Search for the cell housing the specified text and yield its (X, Y) center coordinate. 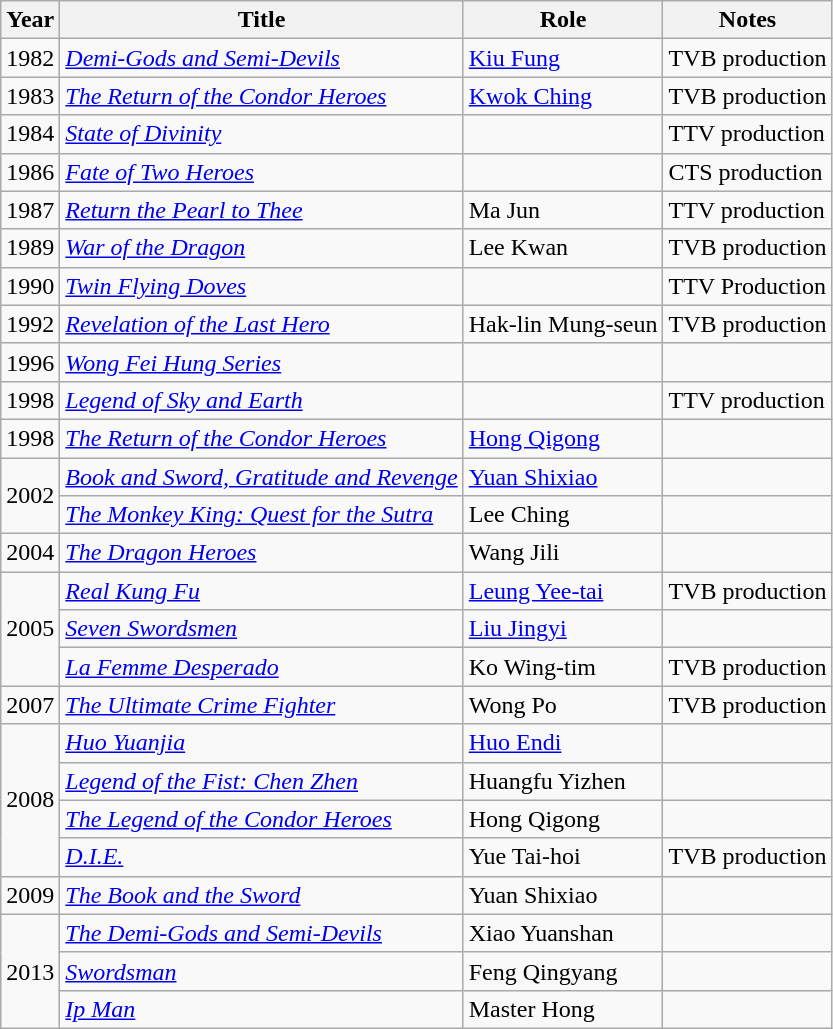
The Book and the Sword (262, 895)
The Demi-Gods and Semi-Devils (262, 933)
Ma Jun (563, 210)
Book and Sword, Gratitude and Revenge (262, 477)
The Monkey King: Quest for the Sutra (262, 515)
1986 (30, 172)
Seven Swordsmen (262, 629)
State of Divinity (262, 134)
Master Hong (563, 1009)
1989 (30, 248)
La Femme Desperado (262, 667)
Lee Kwan (563, 248)
Fate of Two Heroes (262, 172)
Twin Flying Doves (262, 286)
1992 (30, 324)
2008 (30, 800)
2004 (30, 553)
Wang Jili (563, 553)
Swordsman (262, 971)
Wong Fei Hung Series (262, 362)
Notes (748, 20)
Legend of the Fist: Chen Zhen (262, 781)
Ko Wing-tim (563, 667)
2009 (30, 895)
The Ultimate Crime Fighter (262, 705)
2013 (30, 971)
1987 (30, 210)
Revelation of the Last Hero (262, 324)
Liu Jingyi (563, 629)
Leung Yee-tai (563, 591)
Huo Endi (563, 743)
1990 (30, 286)
Xiao Yuanshan (563, 933)
TTV Production (748, 286)
Legend of Sky and Earth (262, 400)
CTS production (748, 172)
1984 (30, 134)
Kiu Fung (563, 58)
Kwok Ching (563, 96)
Real Kung Fu (262, 591)
Wong Po (563, 705)
1982 (30, 58)
Huangfu Yizhen (563, 781)
Yue Tai-hoi (563, 857)
The Legend of the Condor Heroes (262, 819)
Ip Man (262, 1009)
The Dragon Heroes (262, 553)
Demi-Gods and Semi-Devils (262, 58)
Return the Pearl to Thee (262, 210)
D.I.E. (262, 857)
2007 (30, 705)
1983 (30, 96)
Feng Qingyang (563, 971)
Year (30, 20)
War of the Dragon (262, 248)
Hak-lin Mung-seun (563, 324)
Lee Ching (563, 515)
2005 (30, 629)
Huo Yuanjia (262, 743)
2002 (30, 496)
1996 (30, 362)
Title (262, 20)
Role (563, 20)
